Identify which cell holds the provided text, then report its [X, Y] central coordinate. 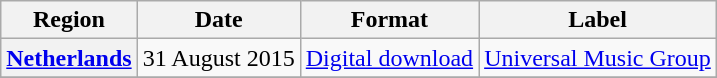
Date [218, 20]
Netherlands [69, 58]
Label [598, 20]
Format [389, 20]
Region [69, 20]
Digital download [389, 58]
31 August 2015 [218, 58]
Universal Music Group [598, 58]
